Return (x, y) of the center of cell containing provided text 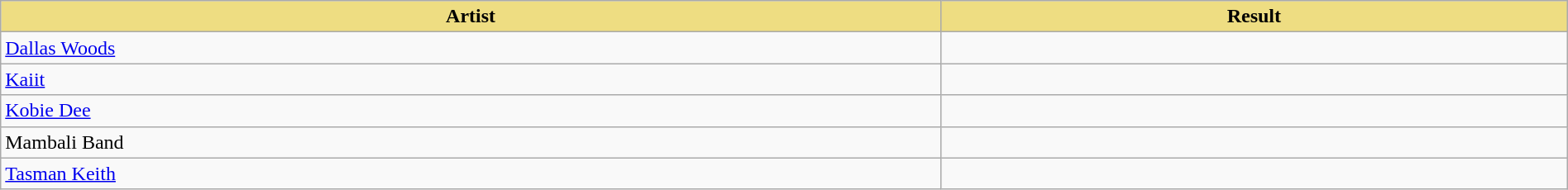
Tasman Keith (471, 173)
Dallas Woods (471, 48)
Kobie Dee (471, 111)
Mambali Band (471, 142)
Artist (471, 17)
Result (1254, 17)
Kaiit (471, 79)
